Return the [x, y] coordinate for the center point of the cell that contains the specified text.  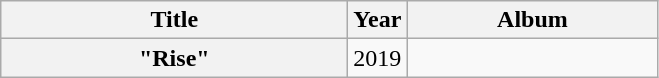
2019 [378, 58]
Title [174, 20]
"Rise" [174, 58]
Album [532, 20]
Year [378, 20]
